Search for the cell housing the specified text and yield its (X, Y) center coordinate. 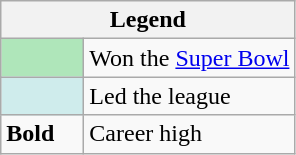
Led the league (190, 96)
Legend (148, 20)
Won the Super Bowl (190, 58)
Career high (190, 134)
Bold (42, 134)
